Detect which cell encompasses the target text, then output its (x, y) center coordinate. 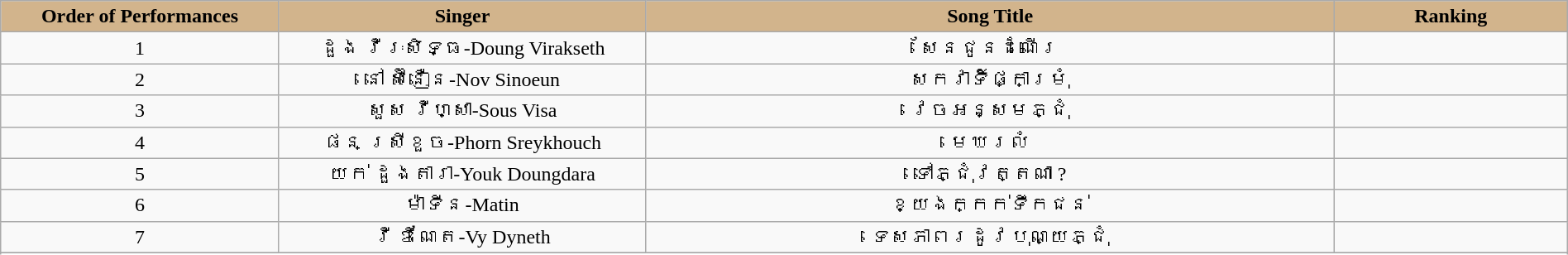
Order of Performances (140, 17)
យក់ ដួងតារា-Youk Doungdara (462, 174)
Song Title (990, 17)
នៅ ស៊ីនឿន-Nov Sinoeun (462, 79)
6 (140, 205)
សែនជូនដំណើរ (990, 48)
ដួង វីរៈសិទ្ធ-Doung Virakseth (462, 48)
2 (140, 79)
1 (140, 48)
ខ្យងក្កក់ទឹកជន់ (990, 205)
សួស វីហ្សា-Sous Visa (462, 111)
Ranking (1451, 17)
7 (140, 237)
Singer (462, 17)
សកវាទិ៍ផ្កាម្រុំ (990, 79)
ម៉ាទីន-Matin (462, 205)
ផន ស្រីខួច-Phorn Sreykhouch (462, 142)
វេចអន្សមភ្ជុំ (990, 111)
3 (140, 111)
មេឃរលំ (990, 142)
វី ឌីណែត-Vy Dyneth (462, 237)
ទេសភាពរដូវបុណ្យភ្ជុំ (990, 237)
ទៅភ្ជុំវត្តណា ? (990, 174)
4 (140, 142)
5 (140, 174)
